Output the [X, Y] coordinate of the center of the cell containing the given text.  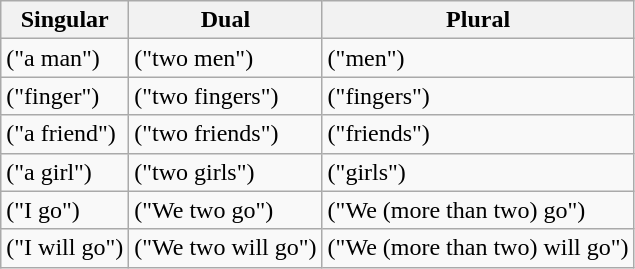
Plural [478, 20]
("fingers") [478, 96]
("two girls") [226, 172]
("We two will go") [226, 248]
("We (more than two) will go") [478, 248]
("a friend") [65, 134]
("finger") [65, 96]
("men") [478, 58]
("a girl") [65, 172]
("We (more than two) go") [478, 210]
("I go") [65, 210]
("a man") [65, 58]
("We two go") [226, 210]
("I will go") [65, 248]
("girls") [478, 172]
Dual [226, 20]
("two fingers") [226, 96]
Singular [65, 20]
("two men") [226, 58]
("friends") [478, 134]
("two friends") [226, 134]
